Locate the cell with the specified text and output its (x, y) center coordinate. 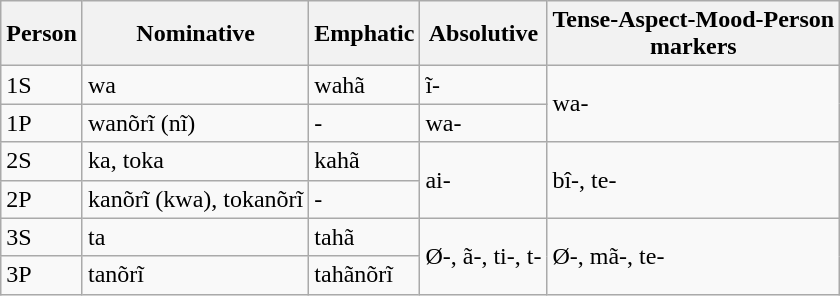
bî-, te- (694, 180)
Person (42, 34)
kahã (364, 161)
wa (195, 85)
kanõrĩ (kwa), tokanõrĩ (195, 199)
Nominative (195, 34)
tahãnõrĩ (364, 275)
1S (42, 85)
tanõrĩ (195, 275)
ai- (484, 180)
3S (42, 237)
ka, toka (195, 161)
Absolutive (484, 34)
tahã (364, 237)
Ø-, ã-, ti-, t- (484, 256)
Tense-Aspect-Mood-Personmarkers (694, 34)
wanõrĩ (nĩ) (195, 123)
wahã (364, 85)
3P (42, 275)
Ø-, mã-, te- (694, 256)
1P (42, 123)
Emphatic (364, 34)
ĩ- (484, 85)
ta (195, 237)
2S (42, 161)
2P (42, 199)
